Locate the cell with the specified text and output its [x, y] center coordinate. 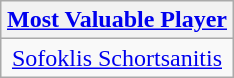
Sofoklis Schortsanitis [116, 58]
Most Valuable Player [116, 20]
